Locate the cell with the specified text and output its [X, Y] center coordinate. 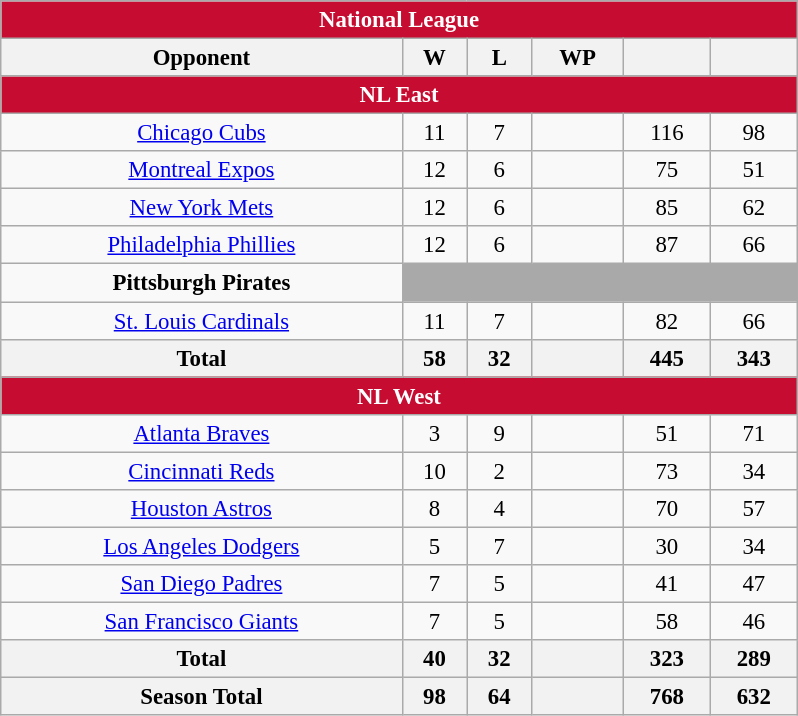
NL West [399, 396]
289 [754, 659]
Montreal Expos [202, 170]
343 [754, 358]
71 [754, 433]
3 [434, 433]
San Diego Padres [202, 584]
40 [434, 659]
National League [399, 20]
87 [666, 245]
W [434, 57]
Houston Astros [202, 508]
41 [666, 584]
New York Mets [202, 208]
L [500, 57]
San Francisco Giants [202, 621]
9 [500, 433]
768 [666, 696]
73 [666, 471]
Los Angeles Dodgers [202, 546]
323 [666, 659]
70 [666, 508]
632 [754, 696]
116 [666, 133]
Opponent [202, 57]
47 [754, 584]
57 [754, 508]
445 [666, 358]
2 [500, 471]
Chicago Cubs [202, 133]
8 [434, 508]
WP [578, 57]
30 [666, 546]
Pittsburgh Pirates [202, 283]
82 [666, 321]
Cincinnati Reds [202, 471]
Atlanta Braves [202, 433]
64 [500, 696]
Philadelphia Phillies [202, 245]
St. Louis Cardinals [202, 321]
85 [666, 208]
4 [500, 508]
46 [754, 621]
NL East [399, 95]
Season Total [202, 696]
75 [666, 170]
10 [434, 471]
62 [754, 208]
